Extract the (X, Y) coordinate from the center of the cell holding the provided text.  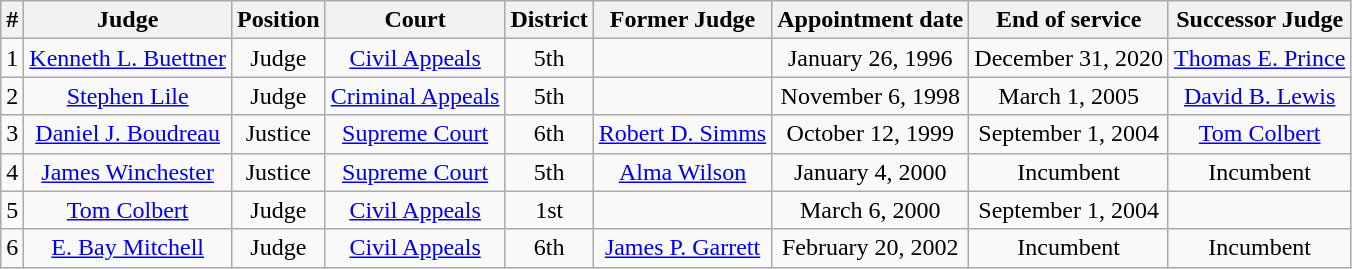
October 12, 1999 (870, 134)
James Winchester (128, 172)
February 20, 2002 (870, 248)
Successor Judge (1259, 20)
5 (12, 210)
1 (12, 58)
End of service (1069, 20)
Criminal Appeals (415, 96)
Thomas E. Prince (1259, 58)
Robert D. Simms (682, 134)
James P. Garrett (682, 248)
3 (12, 134)
E. Bay Mitchell (128, 248)
Position (278, 20)
Appointment date (870, 20)
4 (12, 172)
# (12, 20)
District (549, 20)
Kenneth L. Buettner (128, 58)
6 (12, 248)
March 1, 2005 (1069, 96)
January 4, 2000 (870, 172)
Former Judge (682, 20)
November 6, 1998 (870, 96)
Alma Wilson (682, 172)
December 31, 2020 (1069, 58)
1st (549, 210)
David B. Lewis (1259, 96)
January 26, 1996 (870, 58)
Daniel J. Boudreau (128, 134)
2 (12, 96)
March 6, 2000 (870, 210)
Court (415, 20)
Stephen Lile (128, 96)
